Output the [X, Y] coordinate of the center of the cell containing the given text.  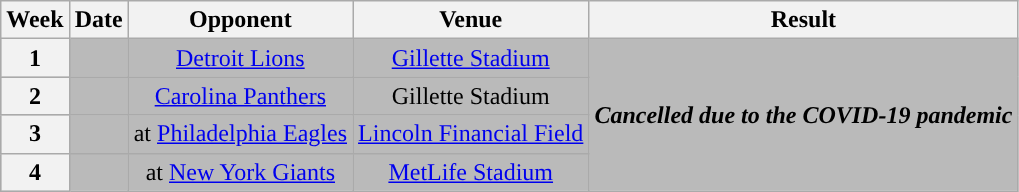
1 [35, 58]
Carolina Panthers [240, 96]
MetLife Stadium [471, 172]
3 [35, 134]
Opponent [240, 20]
Result [804, 20]
Detroit Lions [240, 58]
Week [35, 20]
Cancelled due to the COVID-19 pandemic [804, 115]
2 [35, 96]
Lincoln Financial Field [471, 134]
at New York Giants [240, 172]
4 [35, 172]
at Philadelphia Eagles [240, 134]
Venue [471, 20]
Date [98, 20]
